Pinpoint the cell where the given text exists, returning its [X, Y] midpoint coordinate. 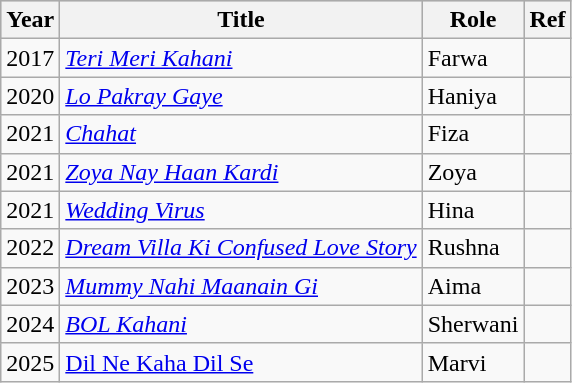
Fiza [473, 134]
Ref [548, 20]
Zoya Nay Haan Kardi [241, 172]
Year [30, 20]
Farwa [473, 58]
Teri Meri Kahani [241, 58]
Sherwani [473, 324]
Marvi [473, 362]
Chahat [241, 134]
Dream Villa Ki Confused Love Story [241, 248]
Title [241, 20]
Haniya [473, 96]
BOL Kahani [241, 324]
Lo Pakray Gaye [241, 96]
2025 [30, 362]
2023 [30, 286]
2024 [30, 324]
2020 [30, 96]
2017 [30, 58]
Zoya [473, 172]
Hina [473, 210]
Mummy Nahi Maanain Gi [241, 286]
Rushna [473, 248]
Role [473, 20]
Dil Ne Kaha Dil Se [241, 362]
Wedding Virus [241, 210]
2022 [30, 248]
Aima [473, 286]
